Search for the cell housing the specified text and yield its (x, y) center coordinate. 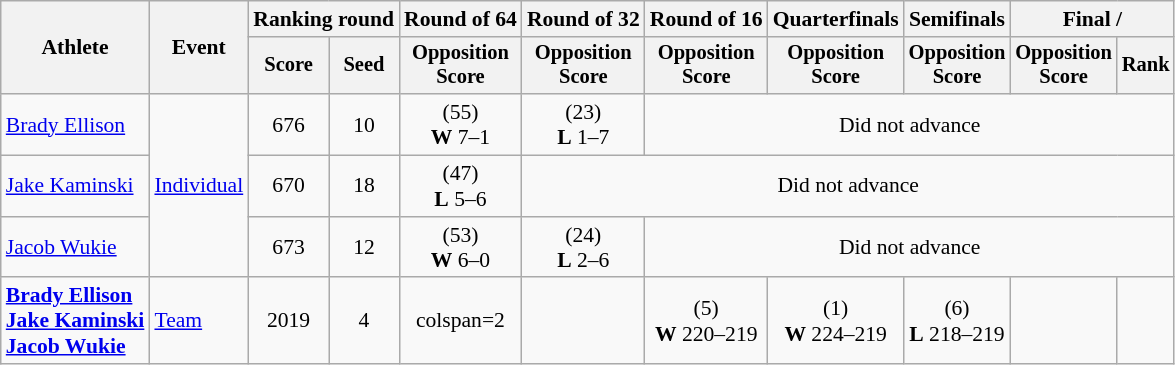
Ranking round (324, 19)
18 (364, 186)
10 (364, 124)
(24)L 2–6 (584, 248)
2019 (288, 322)
(6)L 218–219 (958, 322)
670 (288, 186)
Brady Ellison (76, 124)
673 (288, 248)
(23)L 1–7 (584, 124)
Brady EllisonJake KaminskiJacob Wukie (76, 322)
(47)L 5–6 (460, 186)
(1)W 224–219 (836, 322)
4 (364, 322)
Semifinals (958, 19)
Score (288, 66)
Final / (1092, 19)
676 (288, 124)
Round of 16 (706, 19)
Event (198, 48)
Seed (364, 66)
Round of 64 (460, 19)
12 (364, 248)
Round of 32 (584, 19)
(53)W 6–0 (460, 248)
Quarterfinals (836, 19)
Team (198, 322)
(55)W 7–1 (460, 124)
Individual (198, 186)
Athlete (76, 48)
(5)W 220–219 (706, 322)
Rank (1146, 66)
Jake Kaminski (76, 186)
colspan=2 (460, 322)
Jacob Wukie (76, 248)
